Capture the cell that displays the provided text and extract its (x, y) central coordinate. 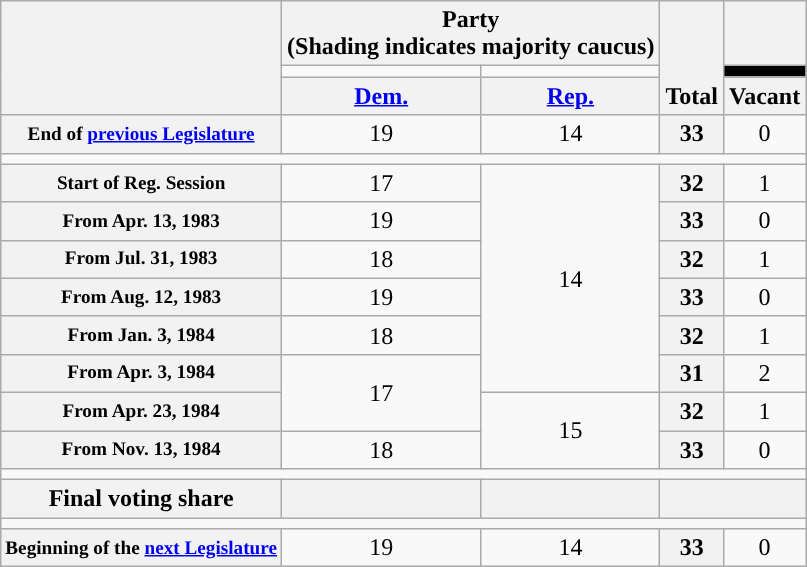
15 (570, 430)
From Apr. 23, 1984 (142, 411)
Vacant (764, 96)
Start of Reg. Session (142, 183)
End of previous Legislature (142, 134)
Beginning of the next Legislature (142, 548)
From Nov. 13, 1984 (142, 449)
Party (Shading indicates majority caucus) (471, 34)
From Apr. 13, 1983 (142, 221)
Dem. (382, 96)
31 (692, 373)
Rep. (570, 96)
From Jan. 3, 1984 (142, 335)
2 (764, 373)
From Apr. 3, 1984 (142, 373)
From Jul. 31, 1983 (142, 259)
Total (692, 58)
Final voting share (142, 499)
From Aug. 12, 1983 (142, 297)
